Output the (X, Y) coordinate of the center of the cell containing the given text.  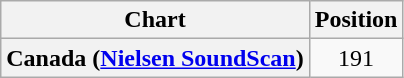
191 (356, 58)
Chart (155, 20)
Position (356, 20)
Canada (Nielsen SoundScan) (155, 58)
